Scan for the cell matching the given text and deliver its (x, y) coordinate at center. 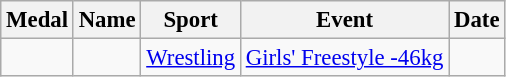
Date (477, 20)
Medal (38, 20)
Name (107, 20)
Event (344, 20)
Girls' Freestyle -46kg (344, 58)
Sport (191, 20)
Wrestling (191, 58)
